From the cell containing the given text, extract its center point as (X, Y) coordinate. 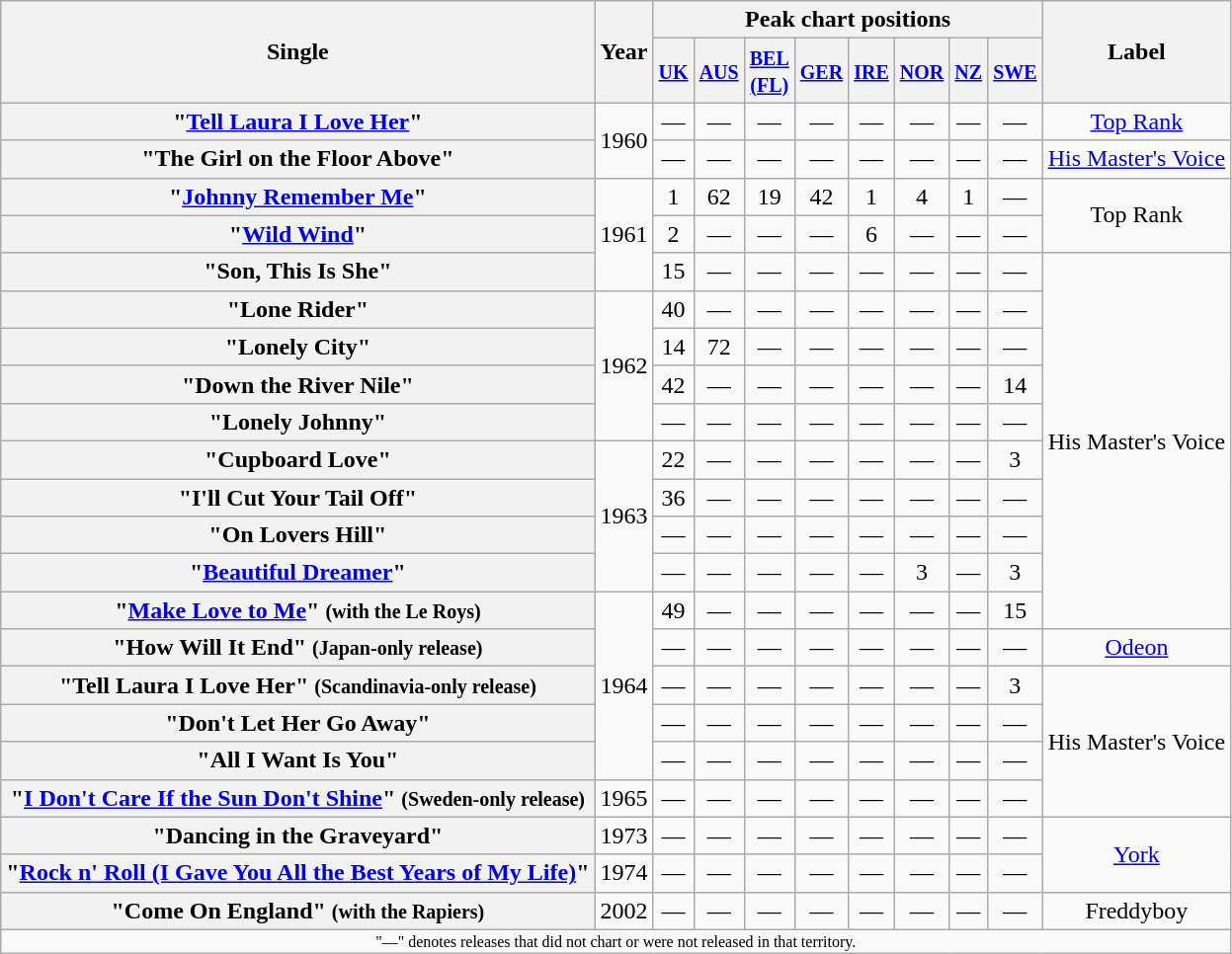
19 (769, 197)
"Son, This Is She" (298, 272)
1973 (624, 835)
Single (298, 51)
49 (674, 610)
1965 (624, 798)
Odeon (1136, 648)
GER (821, 71)
"—" denotes releases that did not chart or were not released in that territory. (616, 941)
BEL(FL) (769, 71)
1974 (624, 873)
"Tell Laura I Love Her" (Scandinavia-only release) (298, 685)
"I Don't Care If the Sun Don't Shine" (Sweden-only release) (298, 798)
"Down the River Nile" (298, 384)
2002 (624, 911)
IRE (871, 71)
2 (674, 234)
"Cupboard Love" (298, 459)
"Beautiful Dreamer" (298, 573)
6 (871, 234)
1960 (624, 140)
"All I Want Is You" (298, 760)
AUS (719, 71)
22 (674, 459)
"On Lovers Hill" (298, 535)
"Johnny Remember Me" (298, 197)
Label (1136, 51)
NZ (968, 71)
York (1136, 854)
40 (674, 309)
Peak chart positions (848, 20)
1962 (624, 365)
NOR (922, 71)
"The Girl on the Floor Above" (298, 159)
"Make Love to Me" (with the Le Roys) (298, 610)
"Lonely City" (298, 347)
"Tell Laura I Love Her" (298, 121)
"I'll Cut Your Tail Off" (298, 497)
1964 (624, 685)
1961 (624, 234)
"How Will It End" (Japan-only release) (298, 648)
"Wild Wind" (298, 234)
72 (719, 347)
SWE (1016, 71)
Freddyboy (1136, 911)
36 (674, 497)
"Don't Let Her Go Away" (298, 723)
Year (624, 51)
"Come On England" (with the Rapiers) (298, 911)
1963 (624, 516)
"Rock n' Roll (I Gave You All the Best Years of My Life)" (298, 873)
"Lone Rider" (298, 309)
UK (674, 71)
4 (922, 197)
"Lonely Johnny" (298, 422)
62 (719, 197)
"Dancing in the Graveyard" (298, 835)
